From the cell containing the given text, extract its center point as [X, Y] coordinate. 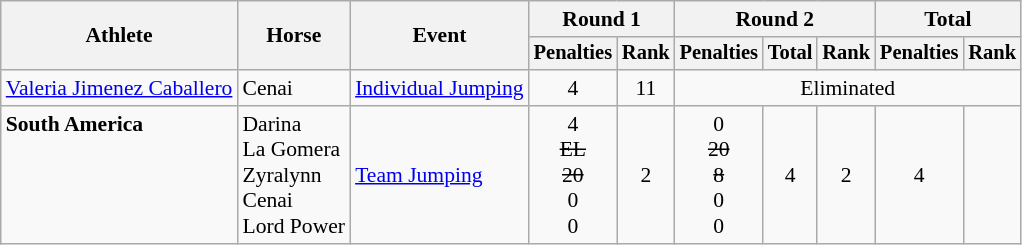
Round 2 [775, 19]
DarinaLa GomeraZyralynnCenaiLord Power [294, 175]
Valeria Jimenez Caballero [120, 88]
Cenai [294, 88]
Horse [294, 36]
Individual Jumping [440, 88]
020800 [719, 175]
Team Jumping [440, 175]
South America [120, 175]
Event [440, 36]
Eliminated [848, 88]
Round 1 [602, 19]
11 [646, 88]
4EL2000 [573, 175]
Athlete [120, 36]
